Identify which cell holds the provided text, then report its (x, y) central coordinate. 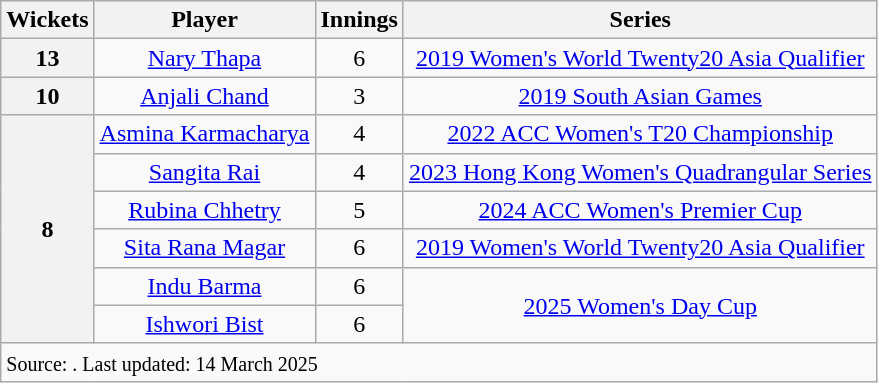
Sita Rana Magar (204, 248)
Source: . Last updated: 14 March 2025 (439, 362)
Asmina Karmacharya (204, 134)
2019 South Asian Games (640, 96)
13 (48, 58)
Series (640, 20)
Wickets (48, 20)
2023 Hong Kong Women's Quadrangular Series (640, 172)
Nary Thapa (204, 58)
Rubina Chhetry (204, 210)
3 (359, 96)
Indu Barma (204, 286)
Innings (359, 20)
2025 Women's Day Cup (640, 305)
2024 ACC Women's Premier Cup (640, 210)
5 (359, 210)
Sangita Rai (204, 172)
Ishwori Bist (204, 324)
10 (48, 96)
Anjali Chand (204, 96)
Player (204, 20)
2022 ACC Women's T20 Championship (640, 134)
8 (48, 229)
